Scan for the cell matching the given text and deliver its [x, y] coordinate at center. 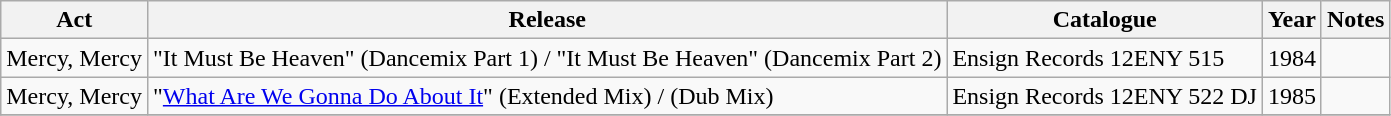
"What Are We Gonna Do About It" (Extended Mix) / (Dub Mix) [548, 96]
"It Must Be Heaven" (Dancemix Part 1) / "It Must Be Heaven" (Dancemix Part 2) [548, 58]
Ensign Records 12ENY 515 [1104, 58]
Act [74, 20]
1985 [1292, 96]
Release [548, 20]
Catalogue [1104, 20]
Year [1292, 20]
1984 [1292, 58]
Ensign Records 12ENY 522 DJ [1104, 96]
Notes [1355, 20]
